Identify which cell holds the provided text, then report its [x, y] central coordinate. 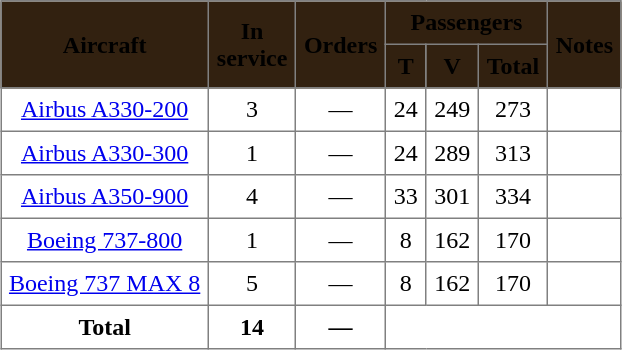
V [452, 66]
301 [452, 197]
4 [252, 197]
Airbus A330-300 [105, 153]
Airbus A350-900 [105, 197]
Boeing 737-800 [105, 240]
Airbus A330-200 [105, 110]
289 [452, 153]
Orders [341, 44]
249 [452, 110]
273 [512, 110]
In service [252, 44]
334 [512, 197]
Aircraft [105, 44]
T [405, 66]
Notes [584, 44]
3 [252, 110]
5 [252, 284]
33 [405, 197]
313 [512, 153]
Passengers [466, 23]
Boeing 737 MAX 8 [105, 284]
14 [252, 327]
